From the cell containing the given text, extract its center point as [x, y] coordinate. 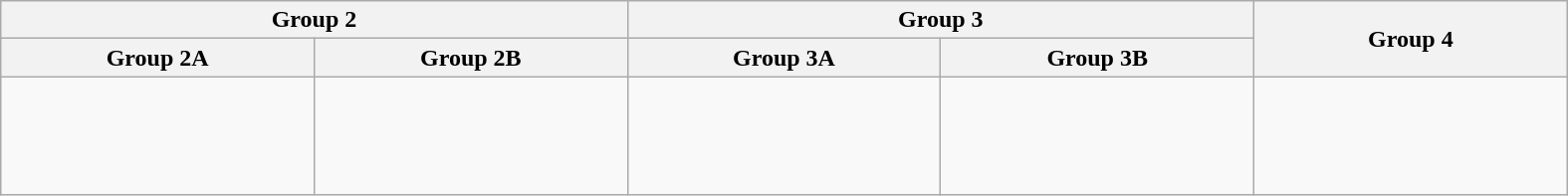
Group 2B [470, 58]
Group 2A [157, 58]
Group 3A [784, 58]
Group 2 [315, 20]
Group 3 [940, 20]
Group 4 [1412, 39]
Group 3B [1097, 58]
